Provide the (x, y) coordinate of the cell's center where the given text is located.  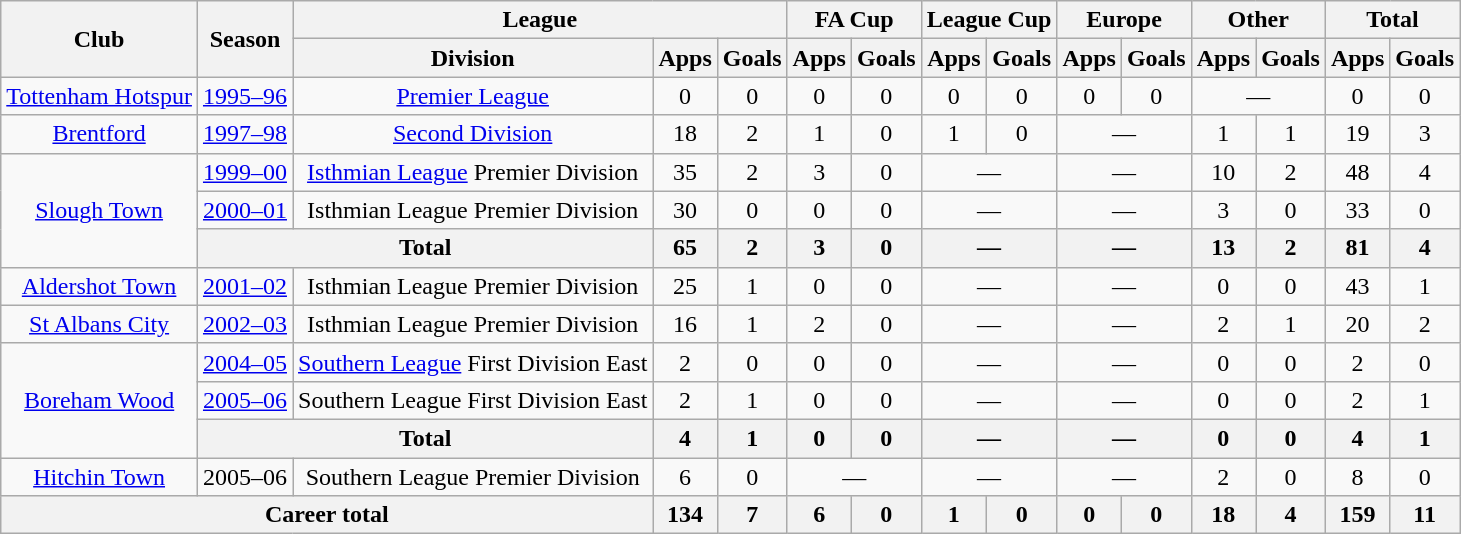
FA Cup (854, 20)
81 (1357, 248)
43 (1357, 286)
2002–03 (244, 324)
2004–05 (244, 362)
Division (472, 58)
65 (685, 248)
2000–01 (244, 210)
16 (685, 324)
13 (1223, 248)
Boreham Wood (100, 400)
25 (685, 286)
Premier League (472, 96)
1999–00 (244, 172)
35 (685, 172)
2001–02 (244, 286)
11 (1425, 515)
Brentford (100, 134)
Europe (1124, 20)
Southern League Premier Division (472, 477)
19 (1357, 134)
St Albans City (100, 324)
33 (1357, 210)
Slough Town (100, 210)
7 (752, 515)
20 (1357, 324)
Second Division (472, 134)
Aldershot Town (100, 286)
Season (244, 39)
Other (1258, 20)
1995–96 (244, 96)
48 (1357, 172)
8 (1357, 477)
Hitchin Town (100, 477)
30 (685, 210)
Club (100, 39)
League Cup (989, 20)
Career total (327, 515)
1997–98 (244, 134)
159 (1357, 515)
League (540, 20)
10 (1223, 172)
Tottenham Hotspur (100, 96)
134 (685, 515)
